Locate the cell with the specified text and output its [X, Y] center coordinate. 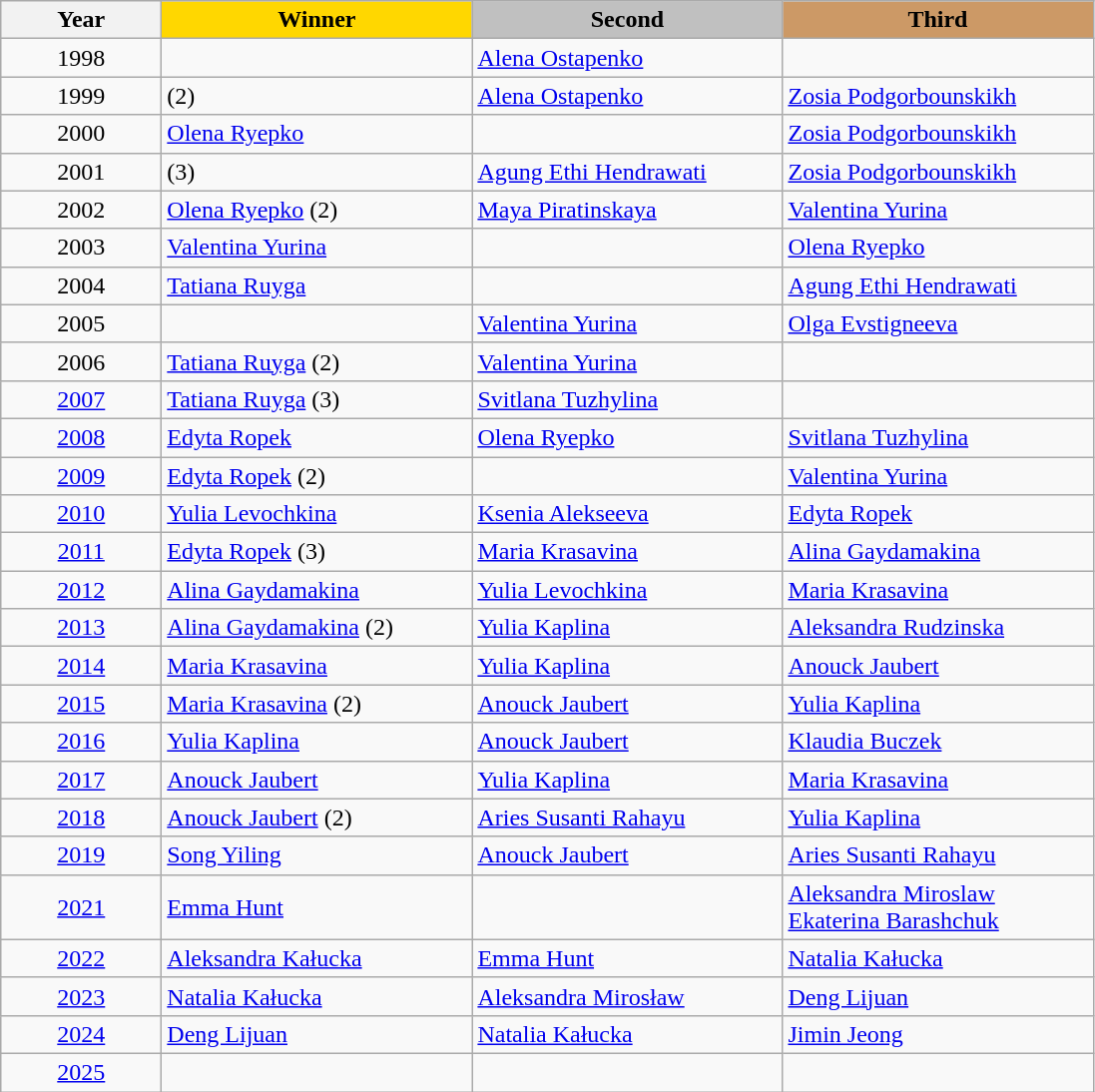
2015 [82, 704]
2012 [82, 590]
1999 [82, 96]
2016 [82, 742]
Aleksandra Mirosław [627, 996]
Ksenia Alekseeva [627, 514]
2021 [82, 906]
Winner [317, 20]
2002 [82, 210]
(3) [317, 172]
Third [938, 20]
2011 [82, 552]
2024 [82, 1034]
Tatiana Ruyga (2) [317, 361]
Tatiana Ruyga (3) [317, 399]
2025 [82, 1072]
Anouck Jaubert (2) [317, 818]
Edyta Ropek (3) [317, 552]
Olena Ryepko (2) [317, 210]
Alina Gaydamakina (2) [317, 628]
2022 [82, 958]
2014 [82, 666]
2013 [82, 628]
Maria Krasavina (2) [317, 704]
Olga Evstigneeva [938, 323]
2008 [82, 437]
2003 [82, 248]
2009 [82, 476]
1998 [82, 58]
Klaudia Buczek [938, 742]
Aleksandra Kałucka [317, 958]
2018 [82, 818]
2004 [82, 285]
2001 [82, 172]
2010 [82, 514]
2019 [82, 855]
Aleksandra Rudzinska [938, 628]
Edyta Ropek (2) [317, 476]
Aleksandra Miroslaw Ekaterina Barashchuk [938, 906]
Song Yiling [317, 855]
2000 [82, 134]
Year [82, 20]
Jimin Jeong [938, 1034]
Second [627, 20]
2005 [82, 323]
Tatiana Ruyga [317, 285]
2007 [82, 399]
2006 [82, 361]
2017 [82, 780]
2023 [82, 996]
(2) [317, 96]
Maya Piratinskaya [627, 210]
